Find where the given text appears and provide that cell's center as [X, Y] coordinate. 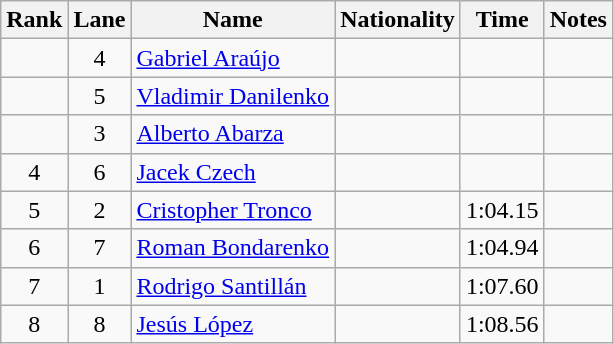
Alberto Abarza [233, 134]
3 [100, 134]
1 [100, 286]
Rank [34, 20]
Lane [100, 20]
Gabriel Araújo [233, 58]
1:07.60 [502, 286]
Cristopher Tronco [233, 210]
Jacek Czech [233, 172]
Jesús López [233, 324]
Notes [578, 20]
1:04.15 [502, 210]
1:04.94 [502, 248]
Roman Bondarenko [233, 248]
Name [233, 20]
1:08.56 [502, 324]
Vladimir Danilenko [233, 96]
2 [100, 210]
Rodrigo Santillán [233, 286]
Time [502, 20]
Nationality [398, 20]
